Return the (X, Y) coordinate for the center point of the cell that contains the specified text.  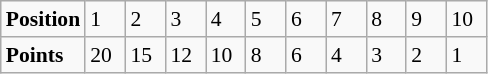
5 (266, 19)
12 (185, 55)
15 (145, 55)
9 (426, 19)
7 (346, 19)
Points (43, 55)
20 (105, 55)
Position (43, 19)
